Pinpoint the cell where the given text exists, returning its (x, y) midpoint coordinate. 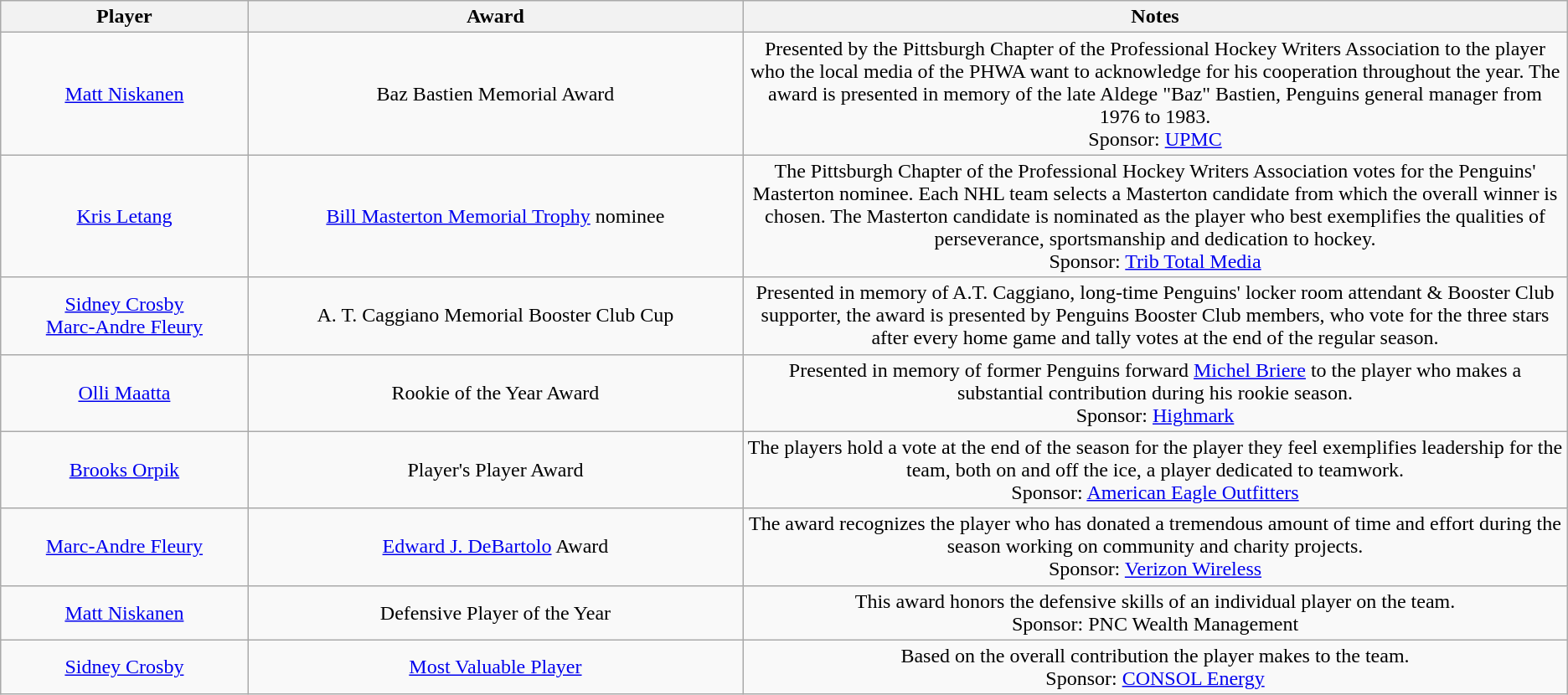
Kris Letang (124, 216)
This award honors the defensive skills of an individual player on the team. Sponsor: PNC Wealth Management (1155, 613)
Rookie of the Year Award (496, 393)
Olli Maatta (124, 393)
Award (496, 17)
Defensive Player of the Year (496, 613)
Brooks Orpik (124, 470)
Notes (1155, 17)
Edward J. DeBartolo Award (496, 547)
Player (124, 17)
A. T. Caggiano Memorial Booster Club Cup (496, 316)
Baz Bastien Memorial Award (496, 94)
Marc-Andre Fleury (124, 547)
Based on the overall contribution the player makes to the team. Sponsor: CONSOL Energy (1155, 667)
Bill Masterton Memorial Trophy nominee (496, 216)
Most Valuable Player (496, 667)
Player's Player Award (496, 470)
Sidney Crosby (124, 667)
Sidney CrosbyMarc-Andre Fleury (124, 316)
